Return (X, Y) of the center of cell containing provided text 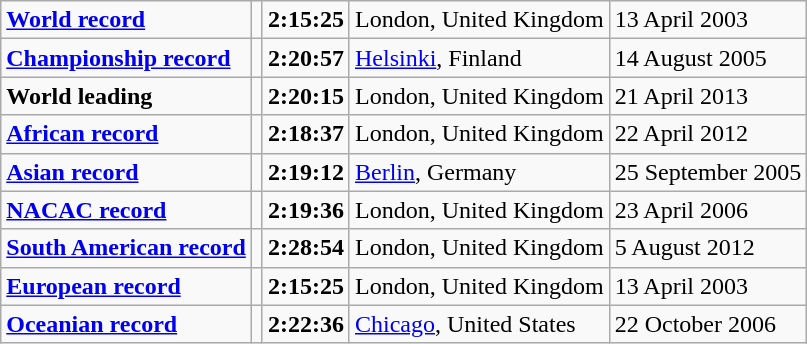
21 April 2013 (708, 96)
Championship record (126, 58)
African record (126, 134)
2:19:36 (306, 210)
Helsinki, Finland (479, 58)
European record (126, 286)
25 September 2005 (708, 172)
22 April 2012 (708, 134)
Oceanian record (126, 324)
2:19:12 (306, 172)
NACAC record (126, 210)
World record (126, 20)
2:22:36 (306, 324)
23 April 2006 (708, 210)
2:20:57 (306, 58)
14 August 2005 (708, 58)
22 October 2006 (708, 324)
Berlin, Germany (479, 172)
World leading (126, 96)
Asian record (126, 172)
Chicago, United States (479, 324)
2:18:37 (306, 134)
South American record (126, 248)
2:28:54 (306, 248)
5 August 2012 (708, 248)
2:20:15 (306, 96)
